From the cell containing the given text, extract its center point as (X, Y) coordinate. 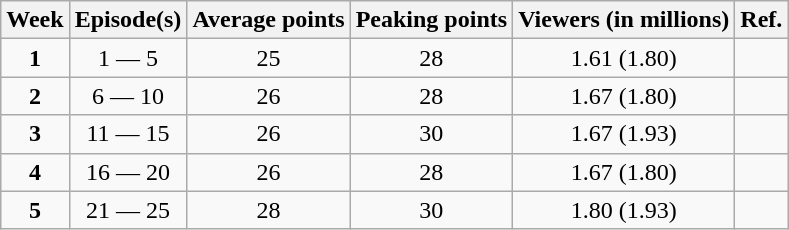
16 — 20 (128, 172)
25 (268, 58)
Peaking points (431, 20)
1.67 (1.93) (624, 134)
1.80 (1.93) (624, 210)
3 (35, 134)
Episode(s) (128, 20)
Average points (268, 20)
5 (35, 210)
1 — 5 (128, 58)
1 (35, 58)
Week (35, 20)
21 — 25 (128, 210)
Viewers (in millions) (624, 20)
Ref. (762, 20)
2 (35, 96)
4 (35, 172)
11 — 15 (128, 134)
1.61 (1.80) (624, 58)
6 — 10 (128, 96)
